Find where the given text appears and provide that cell's center as [x, y] coordinate. 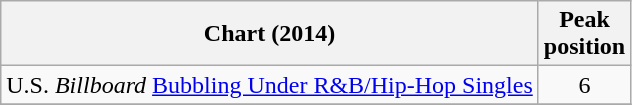
U.S. Billboard Bubbling Under R&B/Hip-Hop Singles [270, 85]
Peakposition [584, 34]
Chart (2014) [270, 34]
6 [584, 85]
